Pinpoint the cell where the given text exists, returning its [x, y] midpoint coordinate. 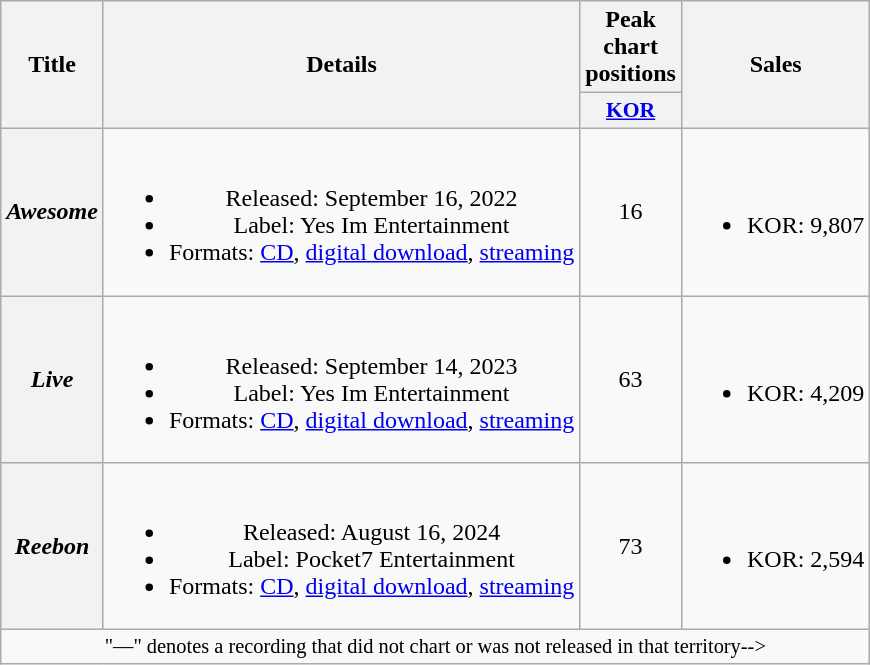
Title [52, 65]
Live [52, 380]
73 [631, 546]
"—" denotes a recording that did not chart or was not released in that territory--> [436, 647]
KOR: 4,209 [775, 380]
Released: September 14, 2023Label: Yes Im EntertainmentFormats: CD, digital download, streaming [341, 380]
KOR: 2,594 [775, 546]
63 [631, 380]
Released: August 16, 2024Label: Pocket7 EntertainmentFormats: CD, digital download, streaming [341, 546]
16 [631, 212]
Peak chartpositions [631, 47]
KOR: 9,807 [775, 212]
Released: September 16, 2022Label: Yes Im EntertainmentFormats: CD, digital download, streaming [341, 212]
Details [341, 65]
KOR [631, 111]
Awesome [52, 212]
Reebon [52, 546]
Sales [775, 65]
